Search for the cell housing the specified text and yield its (x, y) center coordinate. 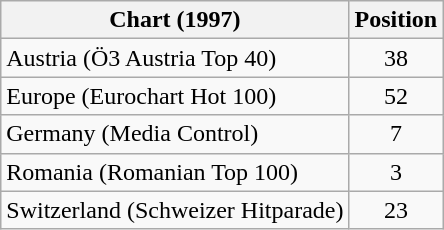
Chart (1997) (175, 20)
38 (396, 58)
Position (396, 20)
3 (396, 172)
52 (396, 96)
Germany (Media Control) (175, 134)
Austria (Ö3 Austria Top 40) (175, 58)
Switzerland (Schweizer Hitparade) (175, 210)
Romania (Romanian Top 100) (175, 172)
Europe (Eurochart Hot 100) (175, 96)
23 (396, 210)
7 (396, 134)
